Determine the [x, y] coordinate at the center of the cell enclosing the given text.  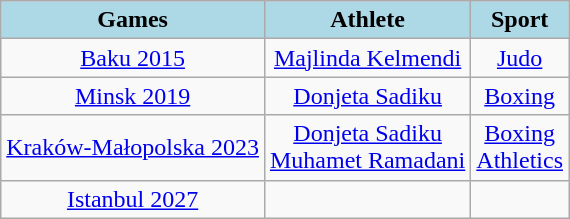
Majlinda Kelmendi [367, 58]
Minsk 2019 [133, 96]
Donjeta SadikuMuhamet Ramadani [367, 148]
Donjeta Sadiku [367, 96]
Games [133, 20]
Istanbul 2027 [133, 199]
Baku 2015 [133, 58]
Kraków-Małopolska 2023 [133, 148]
Boxing [520, 96]
Judo [520, 58]
BoxingAthletics [520, 148]
Sport [520, 20]
Athlete [367, 20]
